Return the [X, Y] coordinate for the center point of the cell that contains the specified text.  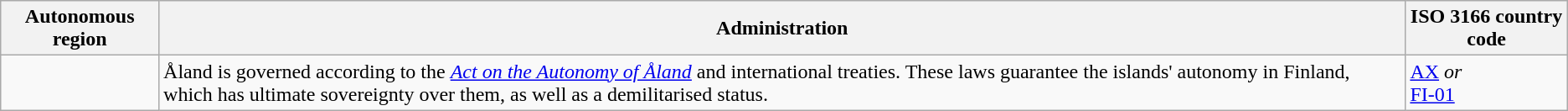
ISO 3166 country code [1486, 29]
AX orFI-01 [1486, 82]
Administration [782, 29]
Autonomous region [80, 29]
